Pinpoint the cell where the given text exists, returning its (x, y) midpoint coordinate. 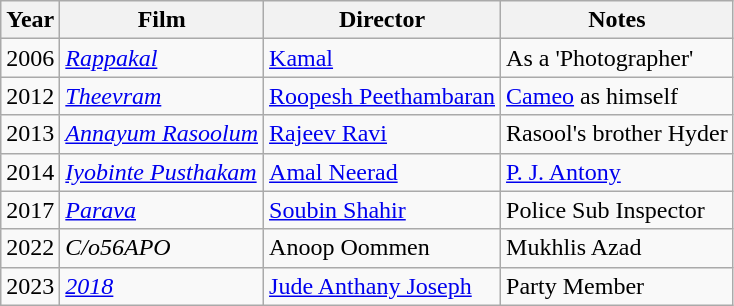
C/o56APO (162, 248)
Party Member (618, 286)
Year (30, 20)
Notes (618, 20)
2014 (30, 172)
Police Sub Inspector (618, 210)
2013 (30, 134)
P. J. Antony (618, 172)
Rajeev Ravi (382, 134)
Jude Anthany Joseph (382, 286)
2017 (30, 210)
2018 (162, 286)
Film (162, 20)
Roopesh Peethambaran (382, 96)
2022 (30, 248)
Parava (162, 210)
2023 (30, 286)
As a 'Photographer' (618, 58)
Theevram (162, 96)
Annayum Rasoolum (162, 134)
Cameo as himself (618, 96)
Soubin Shahir (382, 210)
Iyobinte Pusthakam (162, 172)
Rasool's brother Hyder (618, 134)
Anoop Oommen (382, 248)
Director (382, 20)
2006 (30, 58)
Mukhlis Azad (618, 248)
Rappakal (162, 58)
Kamal (382, 58)
2012 (30, 96)
Amal Neerad (382, 172)
